Scan for the cell matching the given text and deliver its (x, y) coordinate at center. 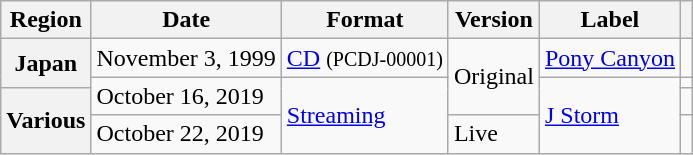
Label (610, 20)
Streaming (364, 115)
Date (186, 20)
Format (364, 20)
J Storm (610, 115)
Region (46, 20)
Original (494, 77)
October 22, 2019 (186, 134)
Version (494, 20)
CD (PCDJ-00001) (364, 58)
Japan (46, 64)
November 3, 1999 (186, 58)
Live (494, 134)
Pony Canyon (610, 58)
October 16, 2019 (186, 96)
Various (46, 120)
